Identify which cell holds the provided text, then report its (X, Y) central coordinate. 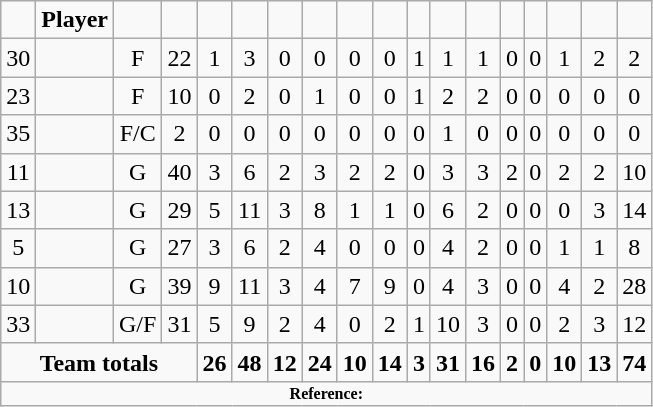
28 (634, 286)
G/F (138, 324)
23 (18, 96)
16 (482, 362)
Player (75, 20)
26 (214, 362)
Team totals (99, 362)
Reference: (326, 393)
33 (18, 324)
39 (180, 286)
30 (18, 58)
F/C (138, 134)
24 (320, 362)
27 (180, 248)
48 (250, 362)
35 (18, 134)
7 (354, 286)
40 (180, 172)
22 (180, 58)
29 (180, 210)
74 (634, 362)
